Output the (x, y) coordinate of the center of the cell containing the given text.  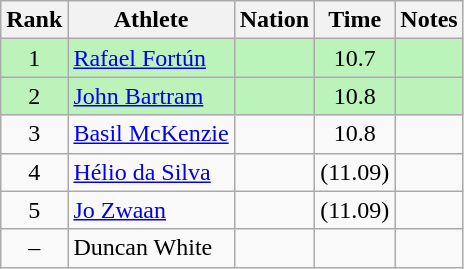
Hélio da Silva (151, 172)
Rafael Fortún (151, 58)
Basil McKenzie (151, 134)
5 (34, 210)
1 (34, 58)
Nation (274, 20)
10.7 (355, 58)
Athlete (151, 20)
Notes (429, 20)
John Bartram (151, 96)
– (34, 248)
Time (355, 20)
4 (34, 172)
Jo Zwaan (151, 210)
Rank (34, 20)
2 (34, 96)
Duncan White (151, 248)
3 (34, 134)
